Return the [x, y] coordinate for the center point of the cell that contains the specified text.  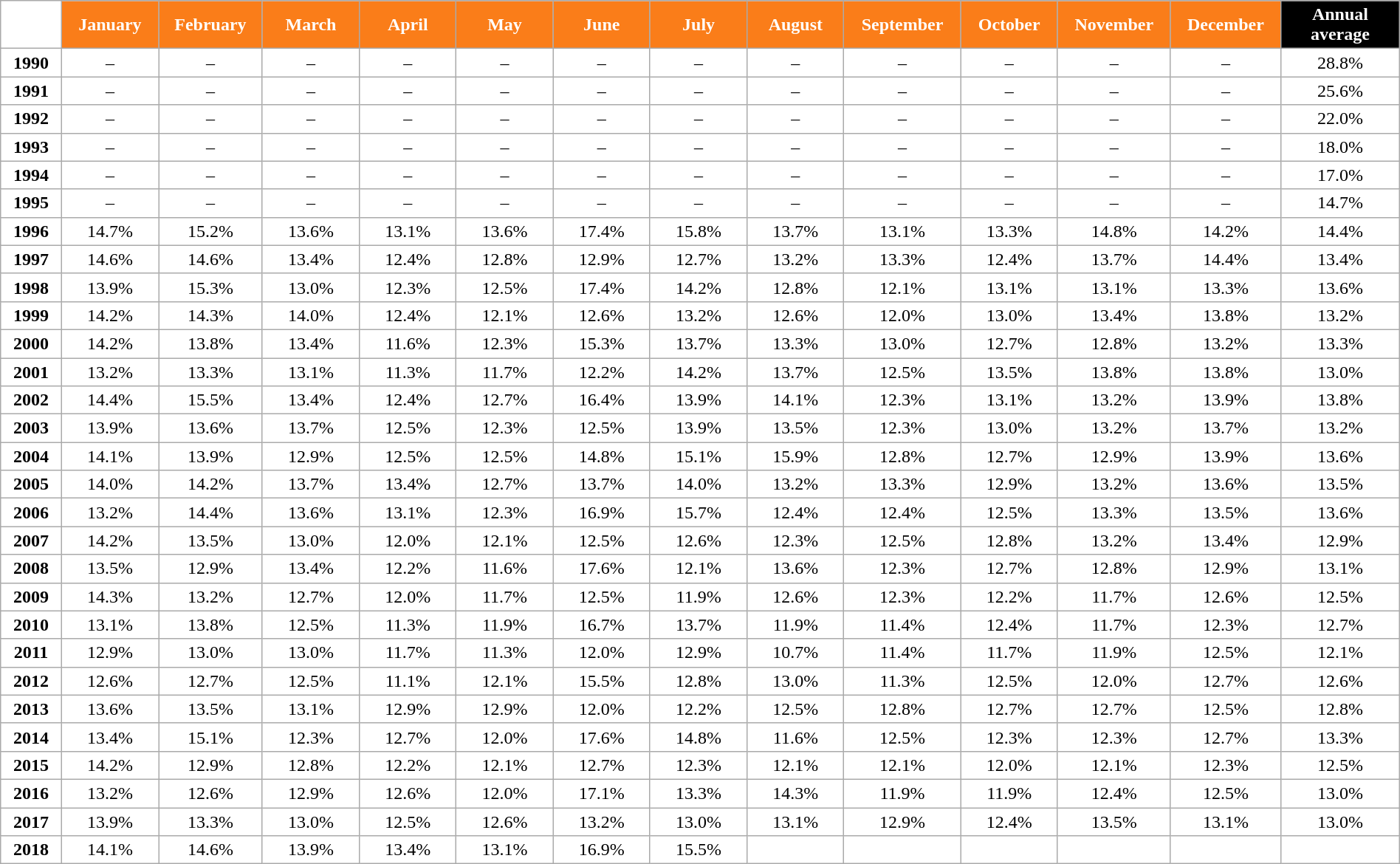
March [310, 25]
2001 [31, 371]
January [109, 25]
2015 [31, 765]
2000 [31, 343]
July [699, 25]
2011 [31, 653]
September [902, 25]
November [1114, 25]
2004 [31, 456]
15.8% [699, 231]
February [211, 25]
2018 [31, 850]
1994 [31, 175]
June [601, 25]
2013 [31, 709]
2014 [31, 737]
15.9% [796, 456]
August [796, 25]
1995 [31, 203]
2006 [31, 512]
16.4% [601, 400]
1996 [31, 231]
1990 [31, 63]
1997 [31, 259]
1999 [31, 315]
10.7% [796, 653]
2016 [31, 793]
1993 [31, 147]
2009 [31, 597]
2012 [31, 681]
17.1% [601, 793]
22.0% [1341, 119]
25.6% [1341, 91]
2002 [31, 400]
11.1% [408, 681]
1991 [31, 91]
28.8% [1341, 63]
2003 [31, 428]
1998 [31, 287]
2010 [31, 625]
April [408, 25]
18.0% [1341, 147]
Annual average [1341, 25]
1992 [31, 119]
2007 [31, 541]
15.7% [699, 512]
May [505, 25]
17.0% [1341, 175]
December [1226, 25]
2008 [31, 569]
15.2% [211, 231]
2005 [31, 484]
2017 [31, 822]
16.7% [601, 625]
October [1009, 25]
